Scan for the cell matching the given text and deliver its (x, y) coordinate at center. 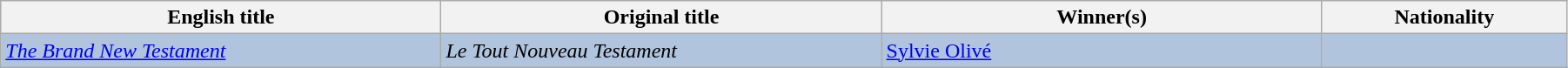
English title (221, 17)
Winner(s) (1102, 17)
Original title (661, 17)
Le Tout Nouveau Testament (661, 51)
Nationality (1444, 17)
The Brand New Testament (221, 51)
Sylvie Olivé (1102, 51)
